Locate the cell with the specified text and output its [x, y] center coordinate. 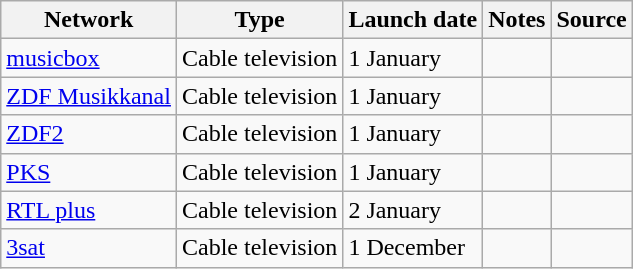
2 January [413, 210]
ZDF Musikkanal [89, 96]
Network [89, 20]
Source [592, 20]
Launch date [413, 20]
musicbox [89, 58]
3sat [89, 248]
Type [259, 20]
ZDF2 [89, 134]
Notes [517, 20]
RTL plus [89, 210]
1 December [413, 248]
PKS [89, 172]
